Output the (X, Y) coordinate of the center of the cell containing the given text.  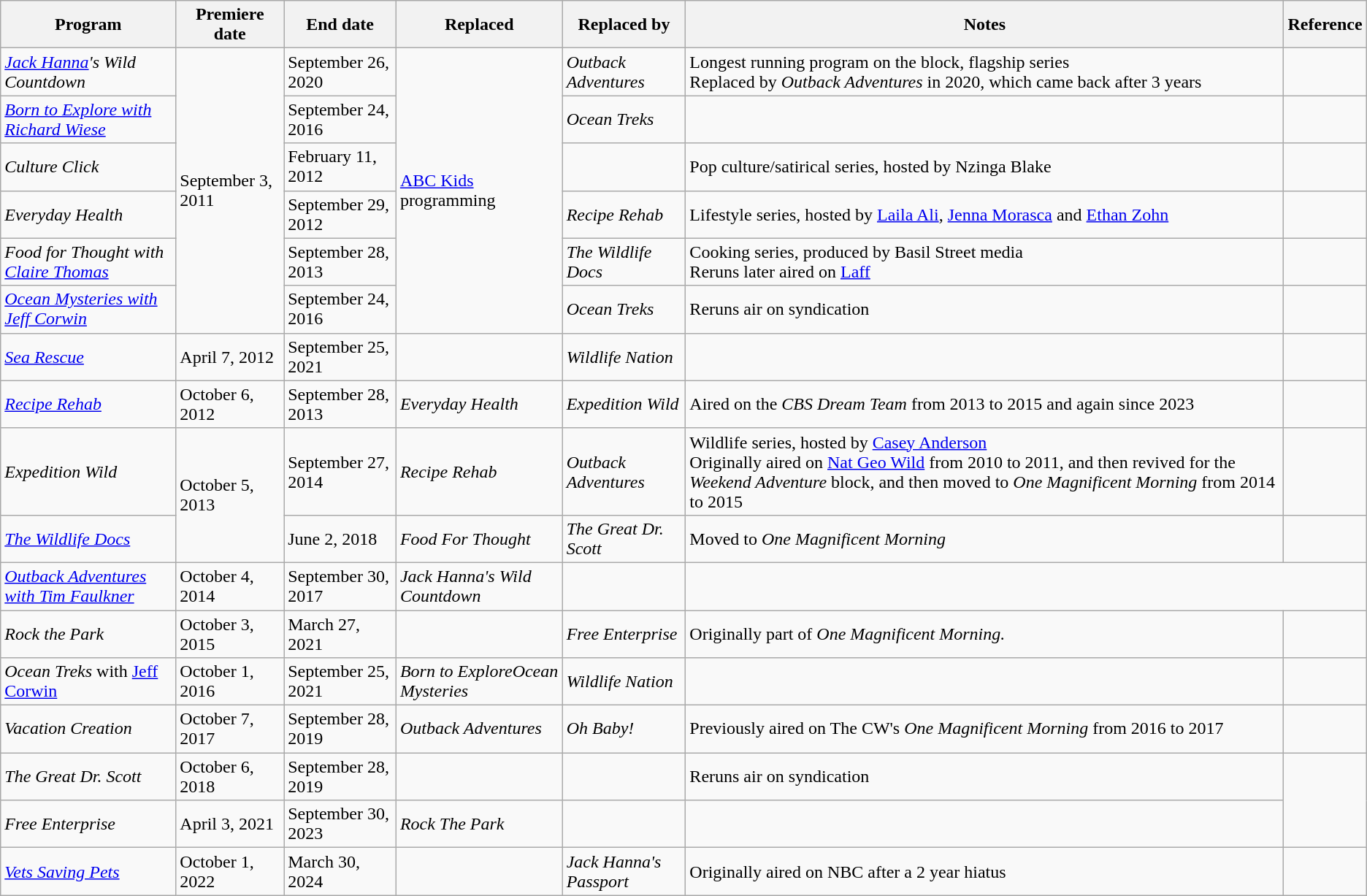
September 30, 2023 (340, 824)
Vets Saving Pets (88, 872)
Food for Thought with Claire Thomas (88, 261)
September 29, 2012 (340, 215)
Replaced (479, 25)
Jack Hanna's Passport (624, 872)
End date (340, 25)
Ocean Treks with Jeff Corwin (88, 682)
Previously aired on The CW's One Magnificent Morning from 2016 to 2017 (984, 729)
October 3, 2015 (230, 634)
Oh Baby! (624, 729)
Born to Explore with Richard Wiese (88, 120)
Sea Rescue (88, 356)
Aired on the CBS Dream Team from 2013 to 2015 and again since 2023 (984, 405)
October 5, 2013 (230, 495)
ABC Kids programming (479, 191)
Program (88, 25)
October 7, 2017 (230, 729)
March 30, 2024 (340, 872)
Premiere date (230, 25)
Culture Click (88, 166)
Originally part of One Magnificent Morning. (984, 634)
Replaced by (624, 25)
October 1, 2022 (230, 872)
Moved to One Magnificent Morning (984, 539)
Vacation Creation (88, 729)
Ocean Mysteries with Jeff Corwin (88, 310)
October 6, 2012 (230, 405)
Originally aired on NBC after a 2 year hiatus (984, 872)
April 3, 2021 (230, 824)
September 27, 2014 (340, 472)
Longest running program on the block, flagship seriesReplaced by Outback Adventures in 2020, which came back after 3 years (984, 72)
Notes (984, 25)
April 7, 2012 (230, 356)
Reference (1325, 25)
Rock the Park (88, 634)
October 4, 2014 (230, 586)
March 27, 2021 (340, 634)
October 6, 2018 (230, 777)
Pop culture/satirical series, hosted by Nzinga Blake (984, 166)
Food For Thought (479, 539)
Lifestyle series, hosted by Laila Ali, Jenna Morasca and Ethan Zohn (984, 215)
Cooking series, produced by Basil Street mediaReruns later aired on Laff (984, 261)
Outback Adventures with Tim Faulkner (88, 586)
June 2, 2018 (340, 539)
February 11, 2012 (340, 166)
September 26, 2020 (340, 72)
October 1, 2016 (230, 682)
September 30, 2017 (340, 586)
Born to ExploreOcean Mysteries (479, 682)
Rock The Park (479, 824)
September 3, 2011 (230, 191)
